Detect which cell encompasses the target text, then output its (x, y) center coordinate. 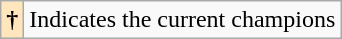
Indicates the current champions (182, 20)
† (12, 20)
